Extract the [X, Y] coordinate from the center of the cell holding the provided text.  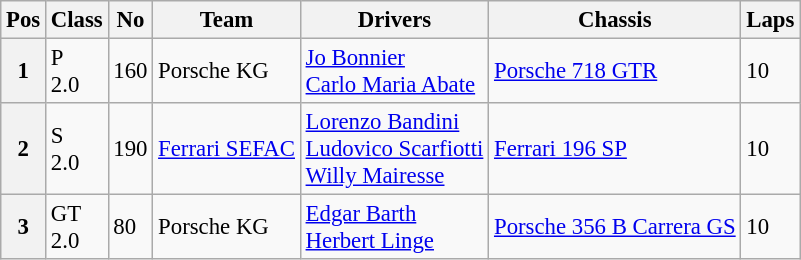
Chassis [615, 20]
GT2.0 [78, 228]
Porsche 718 GTR [615, 72]
3 [24, 228]
160 [130, 72]
S2.0 [78, 149]
Pos [24, 20]
190 [130, 149]
Laps [770, 20]
Ferrari 196 SP [615, 149]
80 [130, 228]
2 [24, 149]
Class [78, 20]
No [130, 20]
Porsche 356 B Carrera GS [615, 228]
Jo Bonnier Carlo Maria Abate [394, 72]
1 [24, 72]
Edgar Barth Herbert Linge [394, 228]
P2.0 [78, 72]
Team [226, 20]
Lorenzo Bandini Ludovico Scarfiotti Willy Mairesse [394, 149]
Drivers [394, 20]
Ferrari SEFAC [226, 149]
